Output the [X, Y] coordinate of the center of the cell containing the given text.  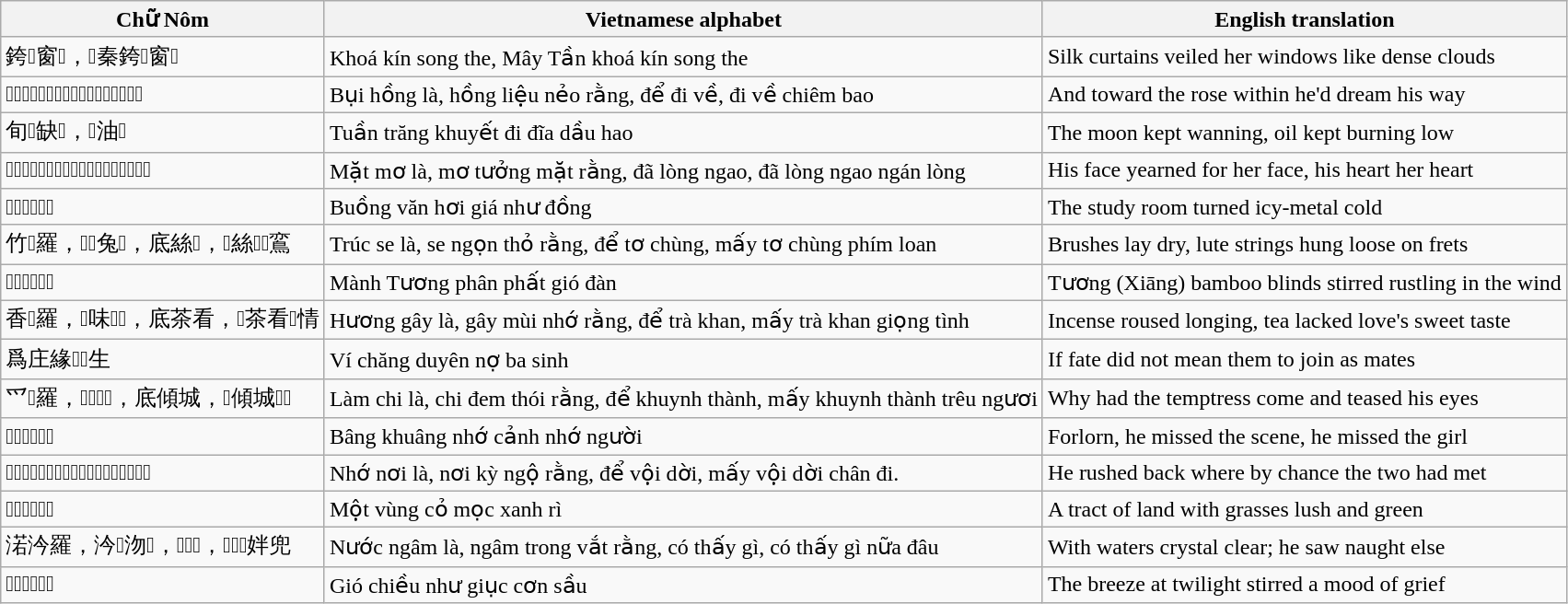
Chữ Nôm [163, 19]
渃汵羅，汵𬺚沕𪘵，𣎏𧡊𫡛，𣎏𧡊𫡛姅兜 [163, 547]
𠬠𫧜𦹵𠚐𩇢荑 [163, 509]
𢅆湘氛拂𫕲彈 [163, 283]
The moon kept wanning, oil kept burning low [1304, 133]
Silk curtains veiled her windows like dense clouds [1304, 57]
Tương (Xiāng) bamboo blinds stirred rustling in the wind [1304, 283]
𢩣文𣱬液如銅 [163, 207]
𦹷紅羅，紅料𡑩𪘵，底𠫾𬩍，𠫾𬩍瞻包 [163, 95]
Hương gây là, gây mùi nhớ rằng, để trà khan, mấy trà khan giọng tình [683, 320]
竹𣊋羅，𣊋𦰟兔𪘵，底絲𦇮，𫣿絲𦇮𫸿鵉 [163, 245]
And toward the rose within he'd dream his way [1304, 95]
爲庄緣𡢻𠀧生 [163, 359]
銙𡫨窗𦂛，𩄲秦銙𡫨窗𦂛 [163, 57]
Mặt mơ là, mơ tưởng mặt rằng, đã lòng ngao, đã lòng ngao ngán lòng [683, 170]
If fate did not mean them to join as mates [1304, 359]
𢲔傾𢖵景𢖵𠊛 [163, 436]
A tract of land with grasses lush and green [1304, 509]
Buồng văn hơi giá như đồng [683, 207]
爫𫡛羅，𫡛𨑴𢟔𪘵，底傾城，𫣿傾城𠶅𤽗 [163, 398]
His face yearned for her face, his heart her heart [1304, 170]
Trúc se là, se ngọn thỏ rằng, để tơ chùng, mấy tơ chùng phím loan [683, 245]
Bụi hồng là, hồng liệu nẻo rằng, để đi về, đi về chiêm bao [683, 95]
Khoá kín song the, Mây Tần khoá kín song the [683, 57]
𩈘𢠩羅，𢠩想𩈘𪘵，㐌𢚸嗷，㐌𢚸嗷𠵚𢚸 [163, 170]
Incense roused longing, tea lacked love's sweet taste [1304, 320]
English translation [1304, 19]
Làm chi là, chi đem thói rằng, để khuynh thành, mấy khuynh thành trêu ngươi [683, 398]
Nhớ nơi là, nơi kỳ ngộ rằng, để vội dời, mấy vội dời chân đi. [683, 473]
Vietnamese alphabet [683, 19]
Gió chiều như giục cơn sầu [683, 585]
Tuần trăng khuyết đi đĩa dầu hao [683, 133]
Bâng khuâng nhớ cảnh nhớ người [683, 436]
He rushed back where by chance the two had met [1304, 473]
𢖵坭羅，坭奇遇𪘵，底𫏚𨄼，𫣿𫏚𨄼蹎𠫾 [163, 473]
Ví chăng duyên nợ ba sinh [683, 359]
旬𦝄缺𠫾，𥒦油𪡱 [163, 133]
Brushes lay dry, lute strings hung loose on frets [1304, 245]
Why had the temptress come and teased his eyes [1304, 398]
Một vùng cỏ mọc xanh rì [683, 509]
Mành Tương phân phất gió đàn [683, 283]
The study room turned icy-metal cold [1304, 207]
With waters crystal clear; he saw naught else [1304, 547]
The breeze at twilight stirred a mood of grief [1304, 585]
Forlorn, he missed the scene, he missed the girl [1304, 436]
香𦟍羅，𦟍味𢖵𪘵，底茶看，𫣿茶看𪢊情 [163, 320]
𫕲𣊿如𠽖𩂀愁 [163, 585]
Nước ngâm là, ngâm trong vắt rằng, có thấy gì, có thấy gì nữa đâu [683, 547]
